Extract the (X, Y) coordinate from the center of the cell holding the provided text.  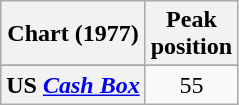
55 (191, 85)
US Cash Box (73, 85)
Peakposition (191, 34)
Chart (1977) (73, 34)
